Search for the cell housing the specified text and yield its [x, y] center coordinate. 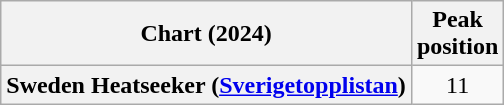
Chart (2024) [206, 34]
11 [457, 85]
Sweden Heatseeker (Sverigetopplistan) [206, 85]
Peakposition [457, 34]
